Scan for the cell matching the given text and deliver its [x, y] coordinate at center. 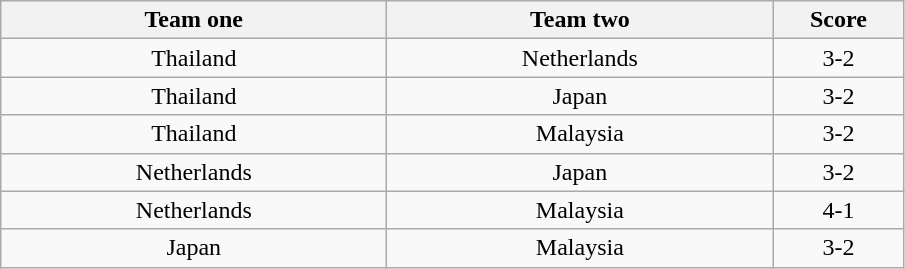
Score [838, 20]
Team two [580, 20]
4-1 [838, 210]
Team one [194, 20]
